Locate the cell with the specified text and output its [X, Y] center coordinate. 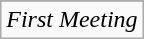
First Meeting [72, 20]
